Extract the (x, y) coordinate from the center of the cell holding the provided text.  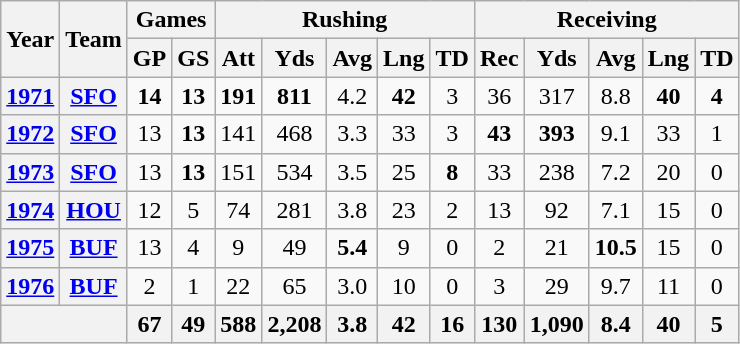
Receiving (606, 20)
21 (556, 248)
1973 (30, 172)
36 (499, 96)
29 (556, 286)
GS (194, 58)
25 (404, 172)
Rushing (345, 20)
Rec (499, 58)
20 (668, 172)
74 (238, 210)
5.4 (352, 248)
12 (149, 210)
2,208 (294, 324)
238 (556, 172)
Year (30, 39)
10.5 (616, 248)
534 (294, 172)
1971 (30, 96)
3.3 (352, 134)
22 (238, 286)
4.2 (352, 96)
67 (149, 324)
Team (94, 39)
3.0 (352, 286)
Att (238, 58)
8.4 (616, 324)
151 (238, 172)
588 (238, 324)
8.8 (616, 96)
7.2 (616, 172)
393 (556, 134)
10 (404, 286)
191 (238, 96)
1976 (30, 286)
HOU (94, 210)
468 (294, 134)
92 (556, 210)
Games (170, 20)
1975 (30, 248)
23 (404, 210)
43 (499, 134)
7.1 (616, 210)
811 (294, 96)
1,090 (556, 324)
130 (499, 324)
3.5 (352, 172)
11 (668, 286)
14 (149, 96)
1972 (30, 134)
1974 (30, 210)
8 (452, 172)
16 (452, 324)
141 (238, 134)
317 (556, 96)
9.7 (616, 286)
281 (294, 210)
GP (149, 58)
65 (294, 286)
9.1 (616, 134)
